Locate the cell with the specified text and output its (X, Y) center coordinate. 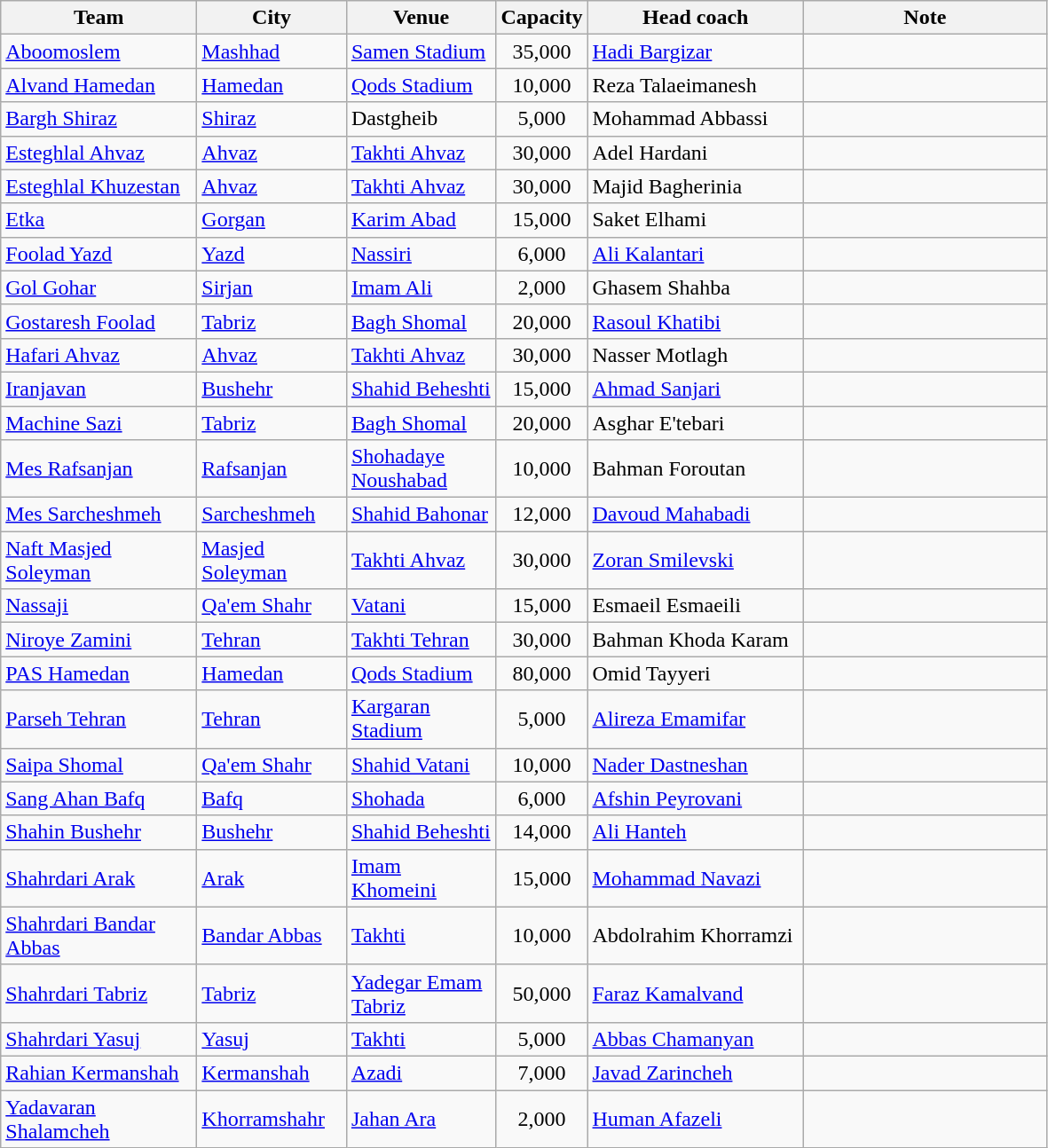
80,000 (541, 673)
Mes Rafsanjan (99, 468)
Machine Sazi (99, 423)
Nasser Motlagh (696, 355)
Bahman Foroutan (696, 468)
Faraz Kamalvand (696, 994)
Dastgheib (421, 119)
Rahian Kermanshah (99, 1073)
Niroye Zamini (99, 640)
Shahid Vatani (421, 765)
Shahrdari Tabriz (99, 994)
Parseh Tehran (99, 719)
Rasoul Khatibi (696, 321)
Samen Stadium (421, 51)
Imam Ali (421, 287)
Khorramshahr (272, 1118)
Sarcheshmeh (272, 515)
Bandar Abbas (272, 935)
Mashhad (272, 51)
Shahid Bahonar (421, 515)
Shahrdari Bandar Abbas (99, 935)
Esteghlal Khuzestan (99, 186)
Shahrdari Arak (99, 878)
Iranjavan (99, 389)
Arak (272, 878)
Bargh Shiraz (99, 119)
Esteghlal Ahvaz (99, 153)
Hafari Ahvaz (99, 355)
Shohada (421, 798)
Saipa Shomal (99, 765)
Davoud Mahabadi (696, 515)
12,000 (541, 515)
Bafq (272, 798)
7,000 (541, 1073)
Shahin Bushehr (99, 832)
Hadi Bargizar (696, 51)
Takhti Tehran (421, 640)
Gorgan (272, 220)
Shahrdari Yasuj (99, 1039)
Azadi (421, 1073)
Abdolrahim Khorramzi (696, 935)
Gol Gohar (99, 287)
Karim Abad (421, 220)
Ghasem Shahba (696, 287)
Afshin Peyrovani (696, 798)
Human Afazeli (696, 1118)
Foolad Yazd (99, 254)
Bahman Khoda Karam (696, 640)
City (272, 18)
Imam Khomeini (421, 878)
Mohammad Navazi (696, 878)
Alireza Emamifar (696, 719)
Nader Dastneshan (696, 765)
Sang Ahan Bafq (99, 798)
Sirjan (272, 287)
PAS Hamedan (99, 673)
50,000 (541, 994)
Shohadaye Noushabad (421, 468)
Kargaran Stadium (421, 719)
Yadegar Emam Tabriz (421, 994)
Vatani (421, 606)
Ali Hanteh (696, 832)
Head coach (696, 18)
Reza Talaeimanesh (696, 85)
Jahan Ara (421, 1118)
Mes Sarcheshmeh (99, 515)
Capacity (541, 18)
Omid Tayyeri (696, 673)
Esmaeil Esmaeili (696, 606)
Masjed Soleyman (272, 561)
Yasuj (272, 1039)
Ali Kalantari (696, 254)
Mohammad Abbassi (696, 119)
Yadavaran Shalamcheh (99, 1118)
Venue (421, 18)
14,000 (541, 832)
Etka (99, 220)
Saket Elhami (696, 220)
Javad Zarincheh (696, 1073)
Rafsanjan (272, 468)
Shiraz (272, 119)
Abbas Chamanyan (696, 1039)
Adel Hardani (696, 153)
Zoran Smilevski (696, 561)
35,000 (541, 51)
Asghar E'tebari (696, 423)
Note (926, 18)
Kermanshah (272, 1073)
Yazd (272, 254)
Nassiri (421, 254)
Naft Masjed Soleyman (99, 561)
Aboomoslem (99, 51)
Majid Bagherinia (696, 186)
Team (99, 18)
Alvand Hamedan (99, 85)
Ahmad Sanjari (696, 389)
Gostaresh Foolad (99, 321)
Nassaji (99, 606)
